Search for the cell housing the specified text and yield its (x, y) center coordinate. 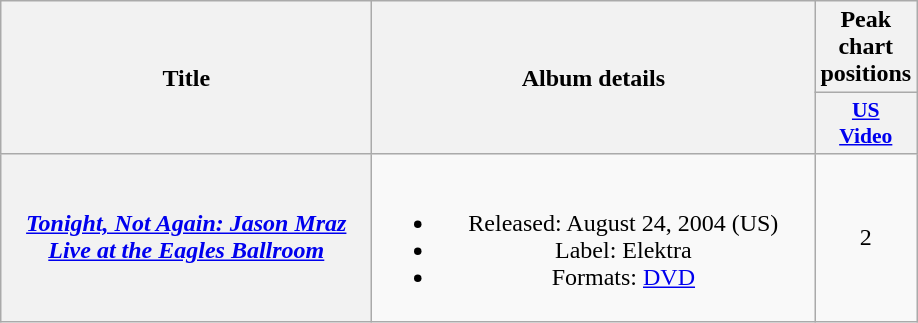
Album details (594, 78)
Peak chart positions (866, 47)
Released: August 24, 2004 (US)Label: ElektraFormats: DVD (594, 238)
USVideo (866, 124)
Tonight, Not Again: Jason Mraz Live at the Eagles Ballroom (186, 238)
2 (866, 238)
Title (186, 78)
